Search for the cell housing the specified text and yield its (X, Y) center coordinate. 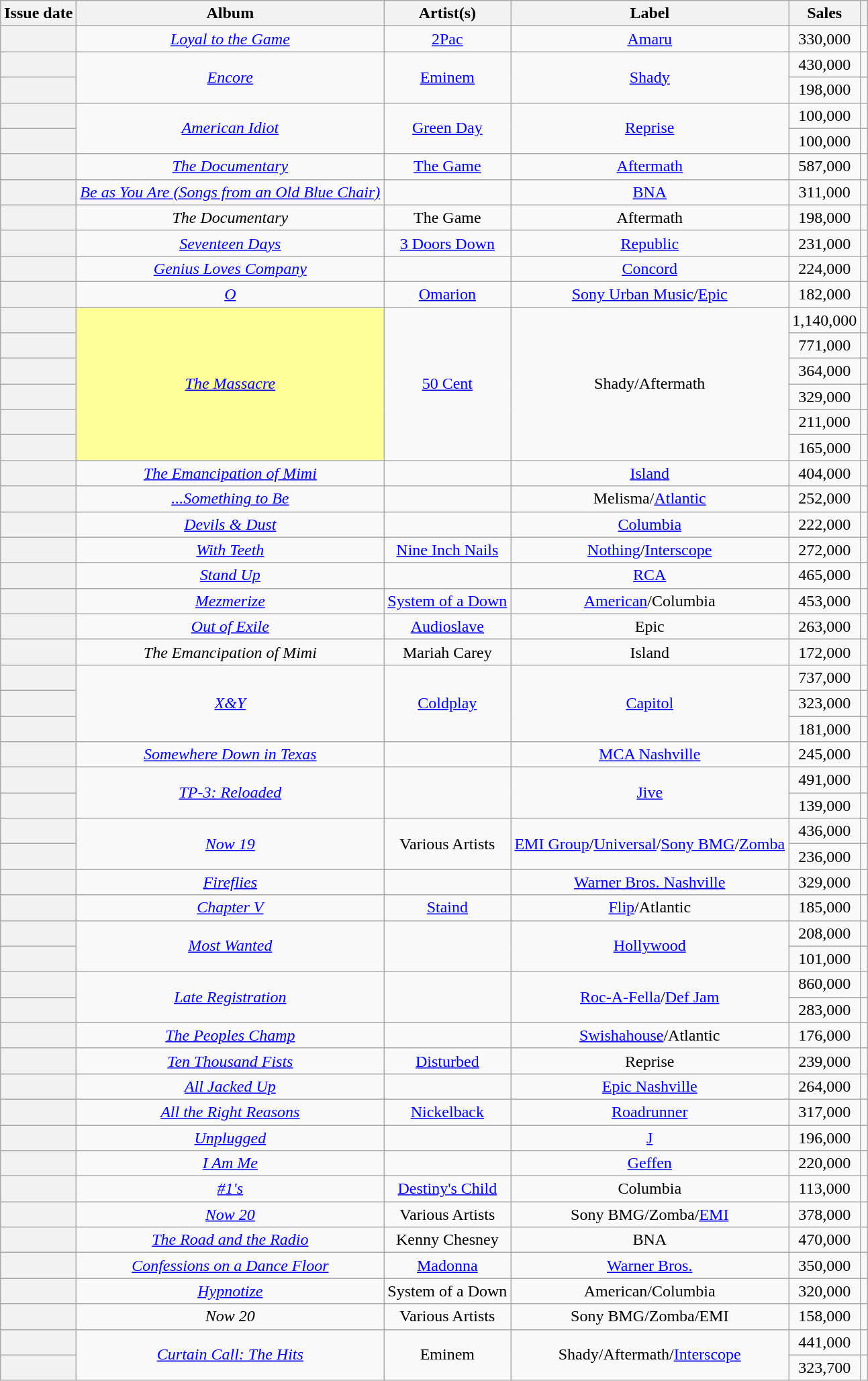
Ten Thousand Fists (230, 1061)
All the Right Reasons (230, 1112)
181,000 (824, 728)
272,000 (824, 550)
465,000 (824, 575)
Audioslave (447, 626)
Mezmerize (230, 601)
J (650, 1138)
Coldplay (447, 703)
Seventeen Days (230, 243)
Mariah Carey (447, 652)
Unplugged (230, 1138)
113,000 (824, 1189)
436,000 (824, 831)
222,000 (824, 524)
The Peoples Champ (230, 1035)
MCA Nashville (650, 755)
Concord (650, 269)
491,000 (824, 780)
441,000 (824, 1342)
Loyal to the Game (230, 39)
1,140,000 (824, 320)
182,000 (824, 294)
Amaru (650, 39)
Roadrunner (650, 1112)
364,000 (824, 371)
Issue date (39, 13)
317,000 (824, 1112)
All Jacked Up (230, 1086)
Curtain Call: The Hits (230, 1355)
Geffen (650, 1163)
Disturbed (447, 1061)
Roc-A-Fella/Def Jam (650, 997)
737,000 (824, 677)
Artist(s) (447, 13)
208,000 (824, 933)
Warner Bros. Nashville (650, 882)
323,000 (824, 703)
Out of Exile (230, 626)
Nothing/Interscope (650, 550)
With Teeth (230, 550)
2Pac (447, 39)
176,000 (824, 1035)
#1's (230, 1189)
453,000 (824, 601)
Epic (650, 626)
Now 19 (230, 844)
Shady (650, 77)
263,000 (824, 626)
311,000 (824, 192)
O (230, 294)
211,000 (824, 422)
Be as You Are (Songs from an Old Blue Chair) (230, 192)
239,000 (824, 1061)
The Massacre (230, 384)
Label (650, 13)
Hollywood (650, 946)
470,000 (824, 1240)
158,000 (824, 1317)
231,000 (824, 243)
Most Wanted (230, 946)
Madonna (447, 1266)
139,000 (824, 806)
Capitol (650, 703)
245,000 (824, 755)
350,000 (824, 1266)
330,000 (824, 39)
Shady/Aftermath (650, 384)
Jive (650, 793)
220,000 (824, 1163)
320,000 (824, 1291)
Nine Inch Nails (447, 550)
EMI Group/Universal/Sony BMG/Zomba (650, 844)
404,000 (824, 473)
American Idiot (230, 128)
Sales (824, 13)
Sony Urban Music/Epic (650, 294)
224,000 (824, 269)
323,700 (824, 1368)
Kenny Chesney (447, 1240)
Swishahouse/Atlantic (650, 1035)
172,000 (824, 652)
Flip/Atlantic (650, 908)
The Road and the Radio (230, 1240)
RCA (650, 575)
Green Day (447, 128)
Destiny's Child (447, 1189)
Melisma/Atlantic (650, 499)
Epic Nashville (650, 1086)
Chapter V (230, 908)
264,000 (824, 1086)
378,000 (824, 1215)
Nickelback (447, 1112)
185,000 (824, 908)
771,000 (824, 346)
Somewhere Down in Texas (230, 755)
Confessions on a Dance Floor (230, 1266)
252,000 (824, 499)
Album (230, 13)
Genius Loves Company (230, 269)
Fireflies (230, 882)
...Something to Be (230, 499)
236,000 (824, 857)
Late Registration (230, 997)
196,000 (824, 1138)
TP-3: Reloaded (230, 793)
Shady/Aftermath/Interscope (650, 1355)
Staind (447, 908)
Omarion (447, 294)
Warner Bros. (650, 1266)
3 Doors Down (447, 243)
101,000 (824, 959)
430,000 (824, 64)
283,000 (824, 1010)
X&Y (230, 703)
860,000 (824, 984)
165,000 (824, 448)
587,000 (824, 166)
Encore (230, 77)
Devils & Dust (230, 524)
I Am Me (230, 1163)
Republic (650, 243)
Stand Up (230, 575)
Hypnotize (230, 1291)
50 Cent (447, 384)
